From the cell containing the given text, extract its center point as (x, y) coordinate. 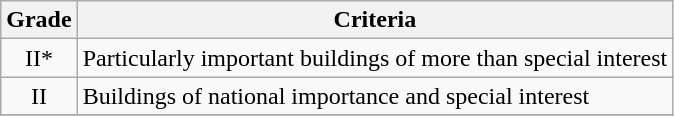
II* (39, 58)
Buildings of national importance and special interest (375, 96)
Criteria (375, 20)
Particularly important buildings of more than special interest (375, 58)
Grade (39, 20)
II (39, 96)
